Determine the [X, Y] coordinate at the center of the cell enclosing the given text.  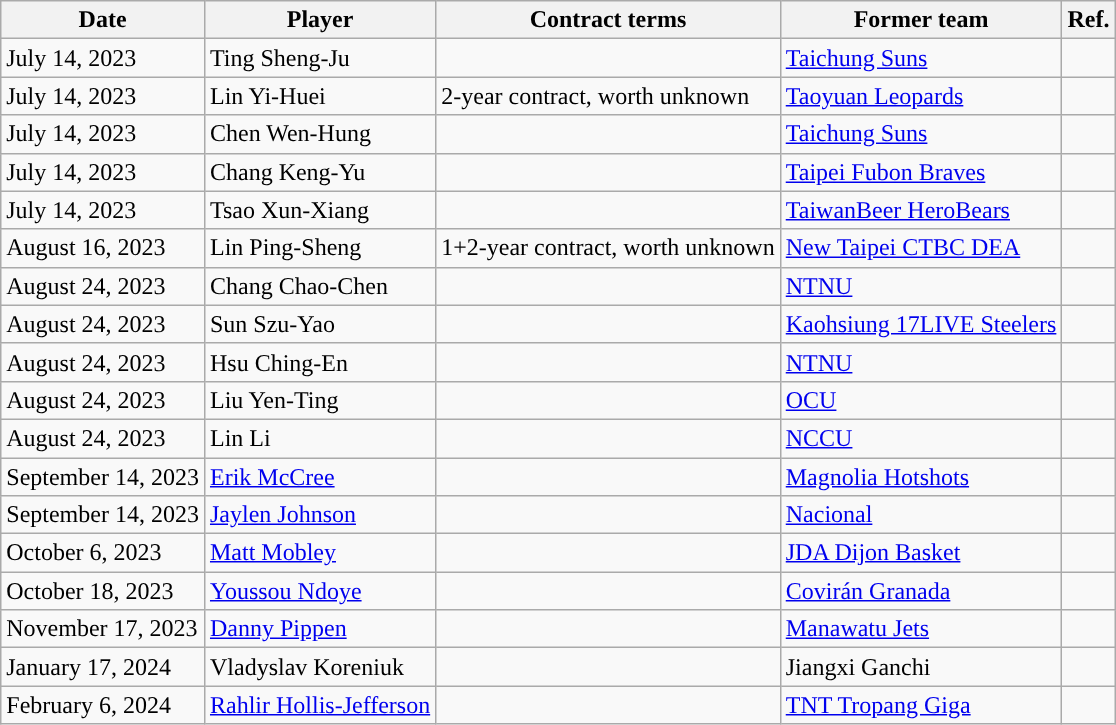
JDA Dijon Basket [921, 553]
Jiangxi Ganchi [921, 667]
Taipei Fubon Braves [921, 172]
October 6, 2023 [103, 553]
Jaylen Johnson [320, 515]
Lin Yi-Huei [320, 96]
Ting Sheng-Ju [320, 58]
Covirán Granada [921, 591]
Liu Yen-Ting [320, 400]
Contract terms [608, 20]
Chen Wen-Hung [320, 134]
Date [103, 20]
January 17, 2024 [103, 667]
Lin Li [320, 438]
2-year contract, worth unknown [608, 96]
August 16, 2023 [103, 248]
TaiwanBeer HeroBears [921, 210]
Lin Ping-Sheng [320, 248]
Chang Chao-Chen [320, 286]
Player [320, 20]
1+2-year contract, worth unknown [608, 248]
Manawatu Jets [921, 629]
Ref. [1088, 20]
Tsao Xun-Xiang [320, 210]
Erik McCree [320, 477]
February 6, 2024 [103, 705]
Sun Szu-Yao [320, 324]
Matt Mobley [320, 553]
Youssou Ndoye [320, 591]
Hsu Ching-En [320, 362]
Nacional [921, 515]
Chang Keng-Yu [320, 172]
New Taipei CTBC DEA [921, 248]
TNT Tropang Giga [921, 705]
Magnolia Hotshots [921, 477]
NCCU [921, 438]
Rahlir Hollis-Jefferson [320, 705]
Vladyslav Koreniuk [320, 667]
October 18, 2023 [103, 591]
Danny Pippen [320, 629]
Former team [921, 20]
OCU [921, 400]
Kaohsiung 17LIVE Steelers [921, 324]
Taoyuan Leopards [921, 96]
November 17, 2023 [103, 629]
